Provide the (X, Y) coordinate of the cell's center where the given text is located.  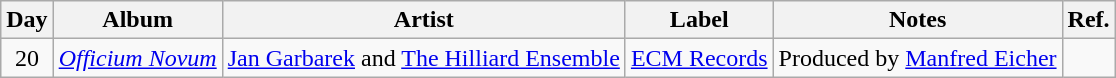
Day (27, 20)
Jan Garbarek and The Hilliard Ensemble (424, 58)
ECM Records (699, 58)
Notes (918, 20)
Officium Novum (138, 58)
Label (699, 20)
Ref. (1088, 20)
Produced by Manfred Eicher (918, 58)
Artist (424, 20)
Album (138, 20)
20 (27, 58)
